Pinpoint the cell where the given text exists, returning its [X, Y] midpoint coordinate. 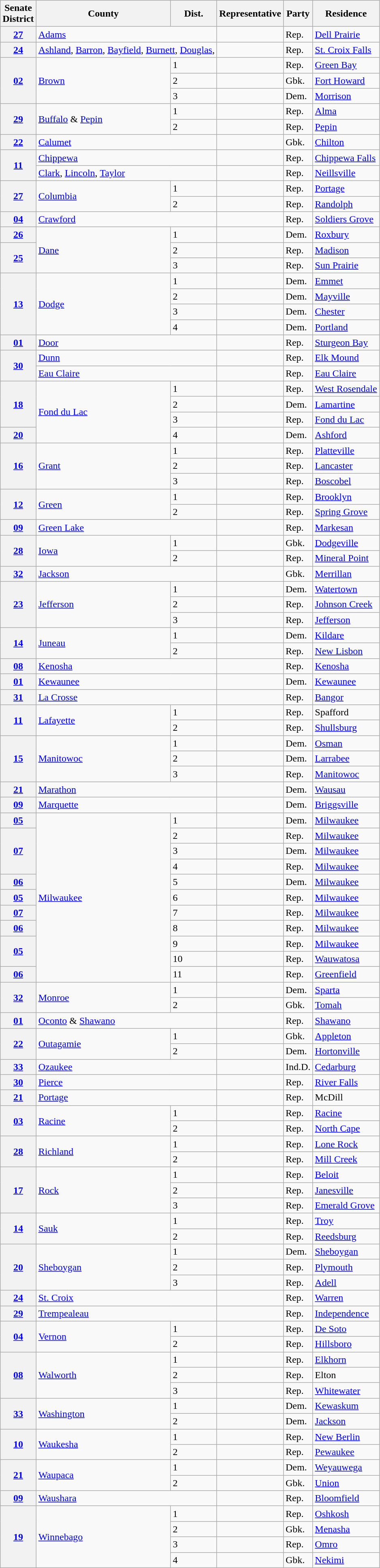
26 [18, 235]
Spring Grove [346, 512]
Nekimi [346, 1560]
Beloit [346, 1174]
St. Croix [126, 1298]
Hortonville [346, 1051]
Residence [346, 14]
Madison [346, 250]
18 [18, 404]
Ashland, Barron, Bayfield, Burnett, Douglas, [126, 50]
Walworth [103, 1375]
Emmet [346, 281]
North Cape [346, 1128]
Green [103, 504]
Clark, Lincoln, Taylor [126, 173]
Pepin [346, 127]
County [103, 14]
Ozaukee [126, 1067]
Waupaca [103, 1475]
Adell [346, 1283]
Ind.D. [298, 1067]
Waushara [126, 1498]
Brooklyn [346, 497]
Bloomfield [346, 1498]
River Falls [346, 1082]
Chippewa Falls [346, 157]
Outagamie [103, 1044]
Briggsville [346, 805]
Warren [346, 1298]
Ashford [346, 435]
Dunn [126, 358]
Monroe [103, 998]
New Berlin [346, 1437]
Sparta [346, 990]
Chilton [346, 142]
Richland [103, 1151]
Buffalo & Pepin [103, 119]
Winnebago [103, 1537]
5 [194, 882]
Greenfield [346, 974]
Larrabee [346, 759]
Dodgeville [346, 543]
Troy [346, 1221]
Hillsboro [346, 1344]
13 [18, 304]
Alma [346, 111]
Lamartine [346, 404]
03 [18, 1121]
Merrillan [346, 574]
La Crosse [126, 697]
Elk Mound [346, 358]
Adams [126, 34]
23 [18, 604]
Shullsburg [346, 728]
Johnson Creek [346, 604]
Roxbury [346, 235]
Brown [103, 81]
Pewaukee [346, 1452]
Trempealeau [126, 1313]
St. Croix Falls [346, 50]
8 [194, 928]
Door [126, 343]
Representative [250, 14]
Cedarburg [346, 1067]
Kewaskum [346, 1406]
Vernon [103, 1336]
Washington [103, 1413]
Portland [346, 327]
Rock [103, 1190]
15 [18, 759]
Chester [346, 312]
Dane [103, 250]
Fort Howard [346, 81]
Marathon [126, 789]
Oconto & Shawano [126, 1021]
Omro [346, 1545]
Marquette [126, 805]
Bangor [346, 697]
Oshkosh [346, 1514]
Boscobel [346, 481]
Whitewater [346, 1390]
Pierce [126, 1082]
De Soto [346, 1329]
Calumet [126, 142]
Grant [103, 466]
Menasha [346, 1529]
02 [18, 81]
Green Bay [346, 65]
Wauwatosa [346, 959]
6 [194, 897]
Juneau [103, 643]
Sturgeon Bay [346, 343]
Shawano [346, 1021]
Dell Prairie [346, 34]
Mineral Point [346, 558]
Chippewa [126, 157]
West Rosendale [346, 389]
Mayville [346, 296]
Platteville [346, 451]
Green Lake [126, 528]
Iowa [103, 551]
Watertown [346, 589]
Columbia [103, 196]
Emerald Grove [346, 1206]
Neillsville [346, 173]
Party [298, 14]
9 [194, 944]
Lafayette [103, 720]
16 [18, 466]
31 [18, 697]
Elkhorn [346, 1360]
Lancaster [346, 466]
17 [18, 1190]
Tomah [346, 1005]
Randolph [346, 204]
Reedsburg [346, 1236]
Markesan [346, 528]
Dist. [194, 14]
Osman [346, 743]
19 [18, 1537]
Waukesha [103, 1445]
Independence [346, 1313]
Morrison [346, 96]
12 [18, 504]
Soldiers Grove [346, 219]
Plymouth [346, 1267]
Elton [346, 1375]
Union [346, 1483]
Sun Prairie [346, 266]
SenateDistrict [18, 14]
McDill [346, 1098]
New Lisbon [346, 651]
Mill Creek [346, 1159]
Spafford [346, 713]
Sauk [103, 1229]
Dodge [103, 304]
Crawford [126, 219]
Lone Rock [346, 1144]
Kildare [346, 635]
Janesville [346, 1190]
Weyauwega [346, 1468]
25 [18, 258]
Appleton [346, 1036]
Wausau [346, 789]
7 [194, 913]
